Output the [x, y] coordinate of the center of the cell containing the given text.  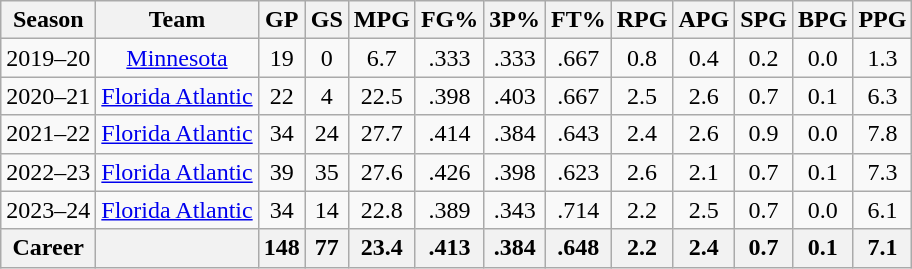
0.2 [764, 58]
FT% [579, 20]
.643 [579, 134]
6.3 [882, 96]
24 [326, 134]
22.8 [382, 210]
2021–22 [48, 134]
0.8 [642, 58]
2020–21 [48, 96]
Season [48, 20]
27.6 [382, 172]
27.7 [382, 134]
1.3 [882, 58]
4 [326, 96]
Minnesota [177, 58]
Team [177, 20]
7.8 [882, 134]
.623 [579, 172]
22.5 [382, 96]
6.7 [382, 58]
23.4 [382, 248]
22 [282, 96]
3P% [515, 20]
BPG [822, 20]
6.1 [882, 210]
SPG [764, 20]
148 [282, 248]
.413 [449, 248]
14 [326, 210]
.414 [449, 134]
.403 [515, 96]
7.3 [882, 172]
.714 [579, 210]
2022–23 [48, 172]
2023–24 [48, 210]
77 [326, 248]
39 [282, 172]
FG% [449, 20]
MPG [382, 20]
0 [326, 58]
RPG [642, 20]
PPG [882, 20]
19 [282, 58]
2019–20 [48, 58]
35 [326, 172]
Career [48, 248]
APG [704, 20]
.426 [449, 172]
.648 [579, 248]
.389 [449, 210]
0.9 [764, 134]
.343 [515, 210]
2.1 [704, 172]
GS [326, 20]
7.1 [882, 248]
0.4 [704, 58]
GP [282, 20]
